Pinpoint the cell where the given text exists, returning its [X, Y] midpoint coordinate. 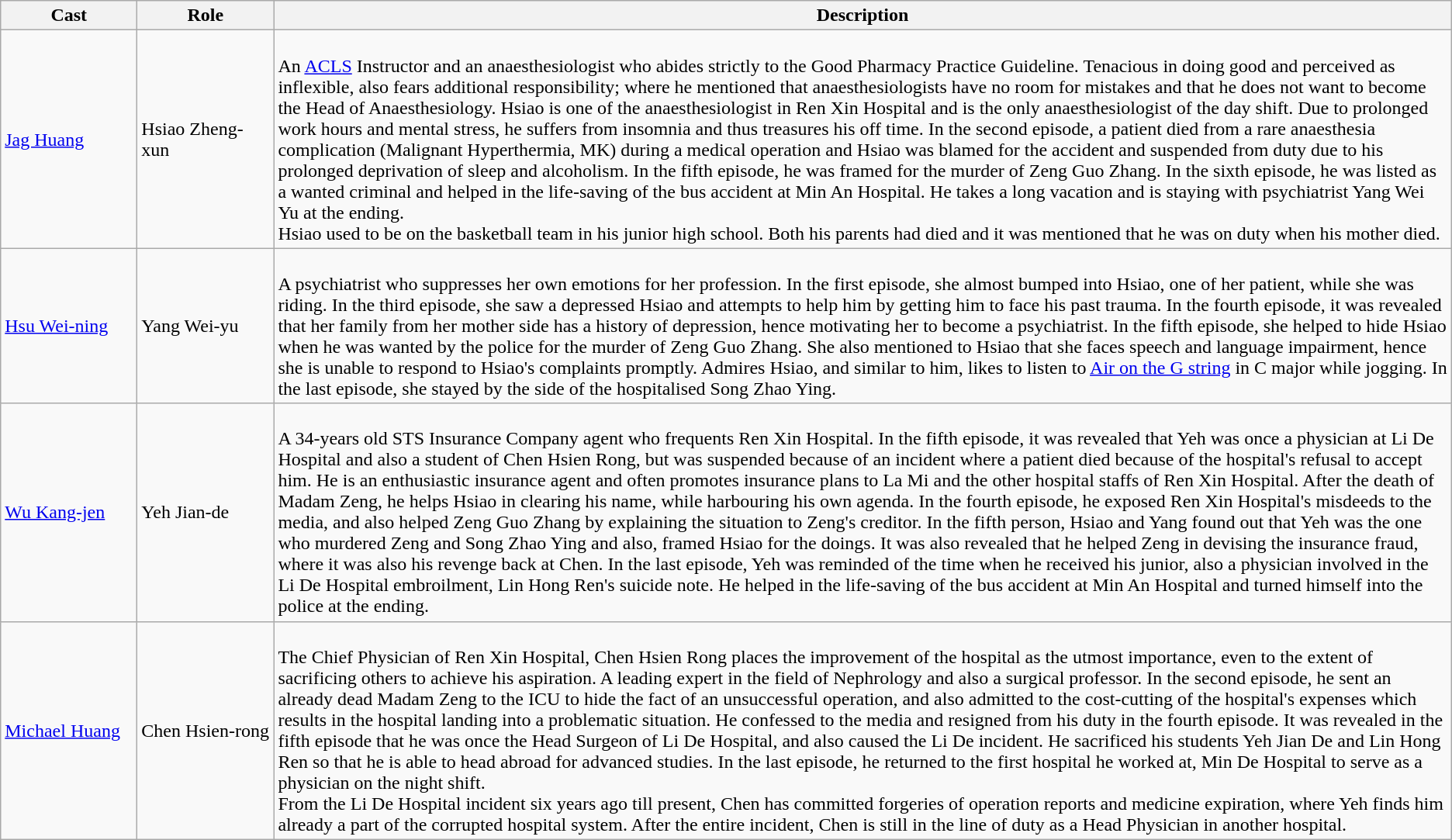
Cast [69, 16]
Wu Kang-jen [69, 512]
Chen Hsien-rong [206, 731]
Hsiao Zheng-xun [206, 140]
Role [206, 16]
Jag Huang [69, 140]
Description [863, 16]
Michael Huang [69, 731]
Yeh Jian-de [206, 512]
Yang Wei-yu [206, 326]
Hsu Wei-ning [69, 326]
